Locate the cell with the specified text and output its (x, y) center coordinate. 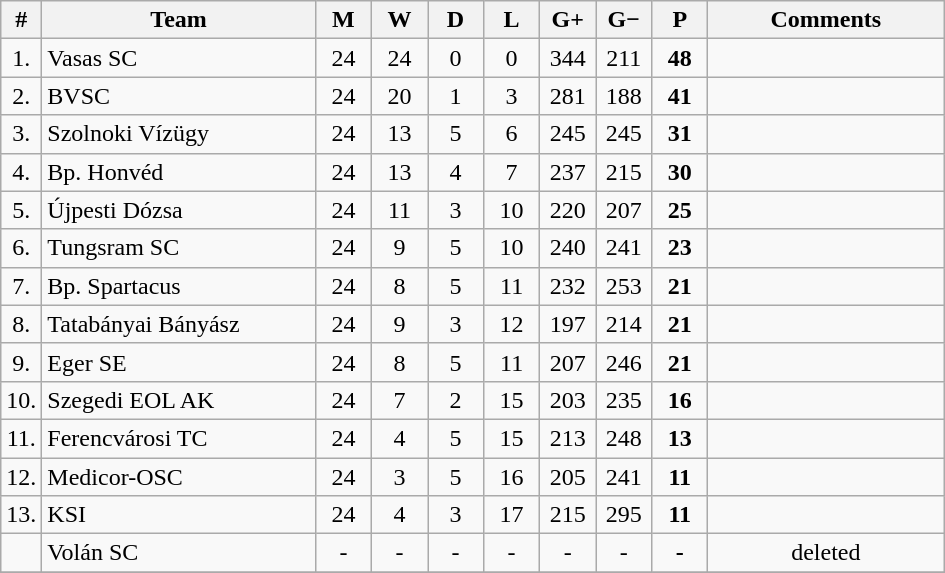
6 (512, 134)
Szolnoki Vízügy (179, 134)
48 (680, 58)
188 (624, 96)
253 (624, 286)
BVSC (179, 96)
7. (22, 286)
232 (568, 286)
W (399, 20)
Eger SE (179, 362)
31 (680, 134)
9. (22, 362)
197 (568, 324)
6. (22, 248)
4. (22, 172)
25 (680, 210)
295 (624, 515)
12. (22, 477)
Bp. Honvéd (179, 172)
deleted (826, 553)
Comments (826, 20)
41 (680, 96)
213 (568, 438)
5. (22, 210)
Vasas SC (179, 58)
D (456, 20)
211 (624, 58)
2. (22, 96)
23 (680, 248)
11. (22, 438)
240 (568, 248)
1 (456, 96)
Volán SC (179, 553)
Tungsram SC (179, 248)
Tatabányai Bányász (179, 324)
P (680, 20)
214 (624, 324)
30 (680, 172)
17 (512, 515)
20 (399, 96)
237 (568, 172)
L (512, 20)
2 (456, 400)
Szegedi EOL AK (179, 400)
KSI (179, 515)
281 (568, 96)
G+ (568, 20)
Medicor-OSC (179, 477)
Team (179, 20)
203 (568, 400)
Bp. Spartacus (179, 286)
10. (22, 400)
12 (512, 324)
248 (624, 438)
Újpesti Dózsa (179, 210)
205 (568, 477)
220 (568, 210)
Ferencvárosi TC (179, 438)
344 (568, 58)
M (343, 20)
G− (624, 20)
246 (624, 362)
1. (22, 58)
3. (22, 134)
# (22, 20)
8. (22, 324)
13. (22, 515)
235 (624, 400)
